Return [X, Y] of the center of cell containing provided text 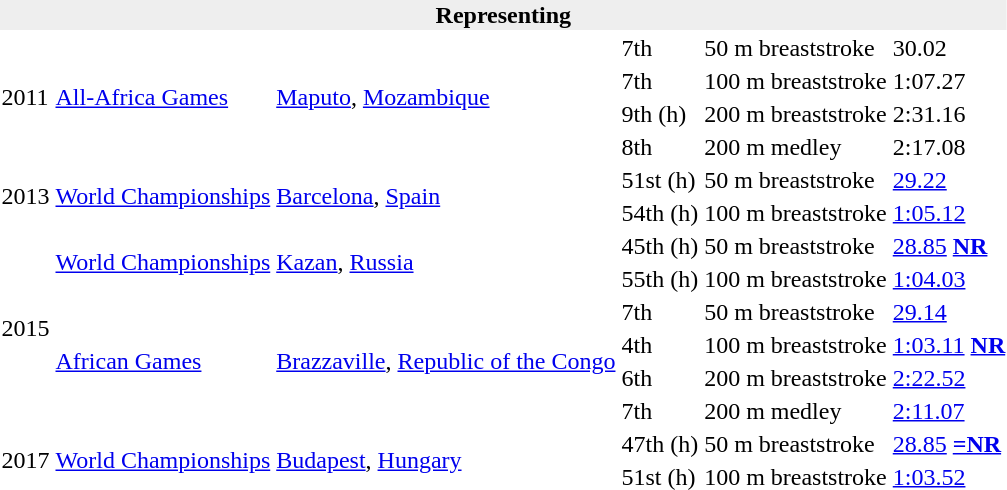
Brazzaville, Republic of the Congo [446, 362]
54th (h) [660, 213]
2:11.07 [948, 411]
2013 [26, 196]
Kazan, Russia [446, 262]
Barcelona, Spain [446, 196]
1:05.12 [948, 213]
8th [660, 147]
1:03.11 NR [948, 345]
29.22 [948, 180]
2:22.52 [948, 378]
28.85 =NR [948, 444]
55th (h) [660, 279]
47th (h) [660, 444]
2:17.08 [948, 147]
2015 [26, 328]
African Games [163, 362]
2011 [26, 98]
29.14 [948, 312]
30.02 [948, 48]
51st (h) [660, 180]
1:04.03 [948, 279]
9th (h) [660, 114]
2:31.16 [948, 114]
1:07.27 [948, 81]
Representing [504, 15]
All-Africa Games [163, 98]
Maputo, Mozambique [446, 98]
45th (h) [660, 246]
28.85 NR [948, 246]
6th [660, 378]
4th [660, 345]
